Pinpoint the cell where the given text exists, returning its (X, Y) midpoint coordinate. 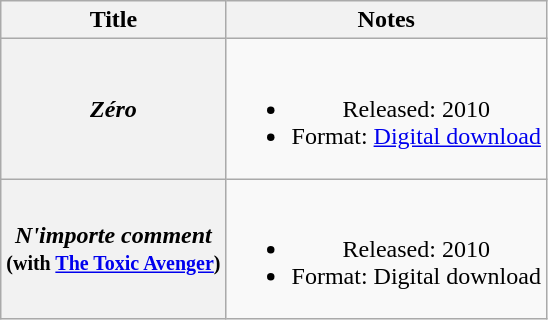
N'importe comment(with The Toxic Avenger) (114, 249)
Zéro (114, 109)
Title (114, 20)
Notes (386, 20)
